Pinpoint the cell where the given text exists, returning its [X, Y] midpoint coordinate. 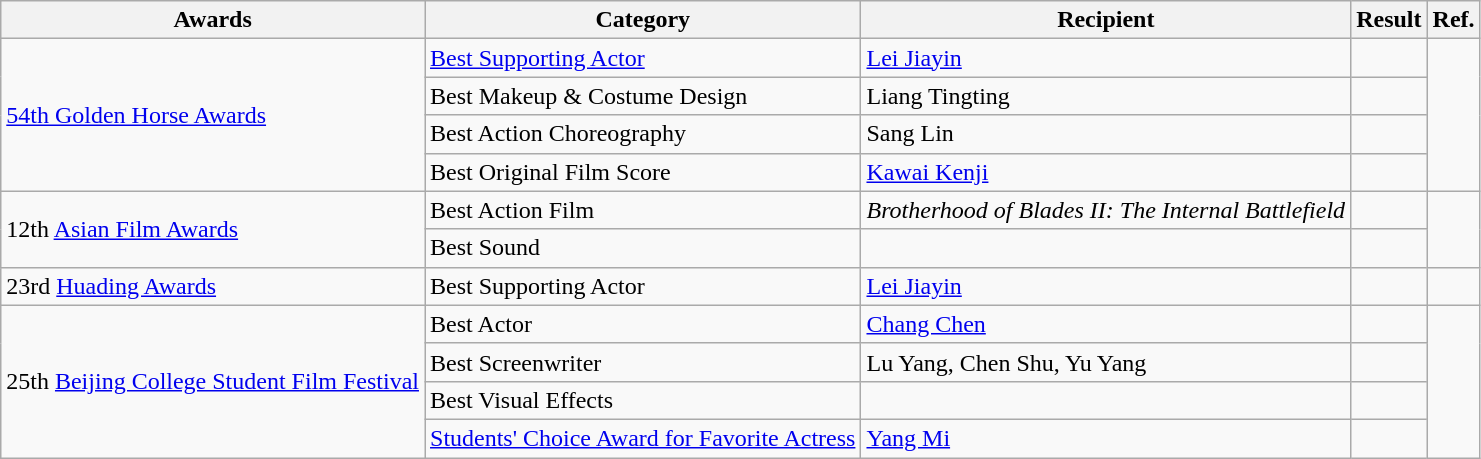
Result [1389, 20]
Liang Tingting [1106, 96]
Best Action Choreography [642, 134]
23rd Huading Awards [213, 286]
Students' Choice Award for Favorite Actress [642, 438]
Best Sound [642, 248]
Category [642, 20]
Best Visual Effects [642, 400]
Best Makeup & Costume Design [642, 96]
Sang Lin [1106, 134]
54th Golden Horse Awards [213, 115]
Yang Mi [1106, 438]
Chang Chen [1106, 324]
Recipient [1106, 20]
Awards [213, 20]
Lu Yang, Chen Shu, Yu Yang [1106, 362]
Best Actor [642, 324]
25th Beijing College Student Film Festival [213, 381]
Brotherhood of Blades II: The Internal Battlefield [1106, 210]
Best Original Film Score [642, 172]
Ref. [1454, 20]
12th Asian Film Awards [213, 229]
Best Action Film [642, 210]
Best Screenwriter [642, 362]
Kawai Kenji [1106, 172]
